Provide the [X, Y] coordinate of the cell's center where the given text is located.  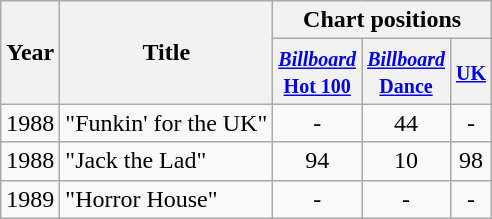
Year [30, 52]
"Jack the Lad" [166, 161]
10 [406, 161]
"Horror House" [166, 199]
44 [406, 123]
BillboardDance [406, 72]
1989 [30, 199]
BillboardHot 100 [318, 72]
UK [470, 72]
"Funkin' for the UK" [166, 123]
Chart positions [382, 20]
Title [166, 52]
94 [318, 161]
98 [470, 161]
